Extract the [x, y] coordinate from the center of the cell holding the provided text.  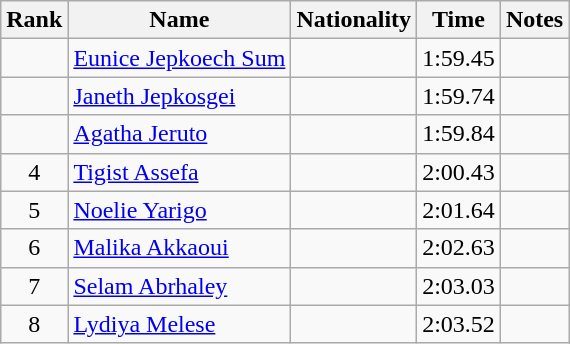
Malika Akkaoui [180, 248]
Noelie Yarigo [180, 210]
Tigist Assefa [180, 172]
2:01.64 [459, 210]
6 [34, 248]
5 [34, 210]
Janeth Jepkosgei [180, 96]
2:02.63 [459, 248]
Agatha Jeruto [180, 134]
1:59.74 [459, 96]
Notes [534, 20]
1:59.45 [459, 58]
2:03.52 [459, 324]
8 [34, 324]
Rank [34, 20]
4 [34, 172]
Lydiya Melese [180, 324]
7 [34, 286]
2:03.03 [459, 286]
2:00.43 [459, 172]
Nationality [354, 20]
Eunice Jepkoech Sum [180, 58]
Time [459, 20]
Selam Abrhaley [180, 286]
Name [180, 20]
1:59.84 [459, 134]
